Extract the (x, y) coordinate from the center of the cell holding the provided text.  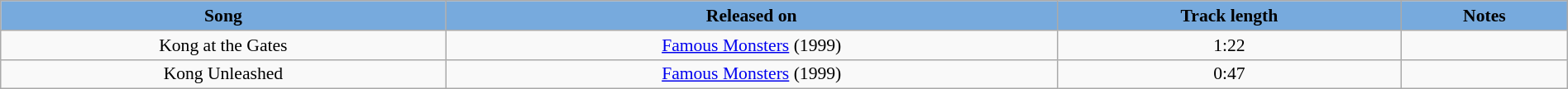
0:47 (1229, 74)
1:22 (1229, 44)
Released on (751, 16)
Song (223, 16)
Kong Unleashed (223, 74)
Track length (1229, 16)
Kong at the Gates (223, 44)
Notes (1484, 16)
